Extract the (x, y) coordinate from the center of the cell holding the provided text.  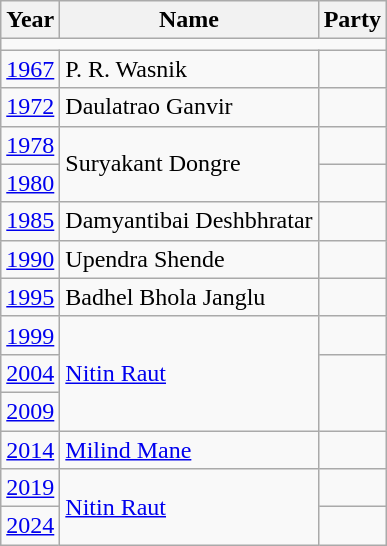
Upendra Shende (189, 259)
P. R. Wasnik (189, 69)
Damyantibai Deshbhratar (189, 221)
1978 (30, 145)
Daulatrao Ganvir (189, 107)
1985 (30, 221)
Year (30, 20)
1999 (30, 335)
2024 (30, 526)
Party (352, 20)
1967 (30, 69)
2019 (30, 488)
1972 (30, 107)
Badhel Bhola Janglu (189, 297)
2004 (30, 373)
1995 (30, 297)
Name (189, 20)
Suryakant Dongre (189, 164)
2014 (30, 449)
1990 (30, 259)
1980 (30, 183)
2009 (30, 411)
Milind Mane (189, 449)
